Determine the (X, Y) coordinate at the center of the cell enclosing the given text.  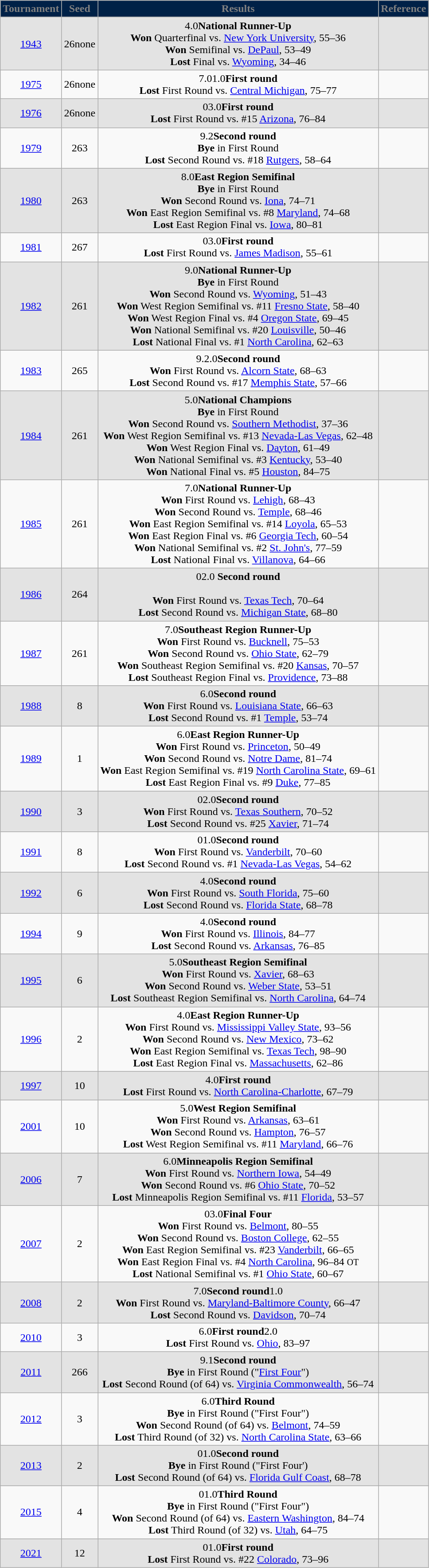
2013 (31, 1466)
2011 (31, 1372)
03.0First roundLost First Round vs. #15 Arizona, 76–84 (238, 113)
1983 (31, 371)
1990 (31, 811)
2001 (31, 1126)
7.0Second round1.0Won First Round vs. Maryland-Baltimore County, 66–47Lost Second Round vs. Davidson, 70–74 (238, 1302)
01.0First roundLost First Round vs. #22 Colorado, 73–96 (238, 1553)
1984 (31, 435)
01.0Second roundWon First Round vs. Vanderbilt, 70–60 Lost Second Round vs. #1 Nevada-Las Vegas, 54–62 (238, 852)
2015 (31, 1512)
1992 (31, 893)
1982 (31, 306)
1988 (31, 706)
1981 (31, 247)
1943 (31, 43)
1996 (31, 1039)
9 (80, 934)
266 (80, 1372)
03.0First roundLost First Round vs. James Madison, 55–61 (238, 247)
1995 (31, 980)
2006 (31, 1179)
4.0Second roundWon First Round vs. South Florida, 75–60 Lost Second Round vs. Florida State, 68–78 (238, 893)
4.0First roundLost First Round vs. North Carolina-Charlotte, 67–79 (238, 1085)
01.0Third RoundBye in First Round ("First Four")Won Second Round (of 64) vs. Eastern Washington, 84–74 Lost Third Round (of 32) vs. Utah, 64–75 (238, 1512)
7 (80, 1179)
1997 (31, 1085)
264 (80, 594)
1994 (31, 934)
7.01.0First roundLost First Round vs. Central Michigan, 75–77 (238, 84)
1 (80, 759)
1987 (31, 653)
Reference (403, 9)
267 (80, 247)
6.0Third RoundBye in First Round ("First Four")Won Second Round (of 64) vs. Belmont, 74–59Lost Third Round (of 32) vs. North Carolina State, 63–66 (238, 1419)
9.2.0Second roundWon First Round vs. Alcorn State, 68–63Lost Second Round vs. #17 Memphis State, 57–66 (238, 371)
2021 (31, 1553)
5.0West Region SemifinalWon First Round vs. Arkansas, 63–61Won Second Round vs. Hampton, 76–57Lost West Region Semifinal vs. #11 Maryland, 66–76 (238, 1126)
9.1Second roundBye in First Round ("First Four")Lost Second Round (of 64) vs. Virginia Commonwealth, 56–74 (238, 1372)
1979 (31, 148)
4.0National Runner-UpWon Quarterfinal vs. New York University, 55–36Won Semifinal vs. DePaul, 53–49Lost Final vs. Wyoming, 34–46 (238, 43)
1980 (31, 201)
12 (80, 1553)
2012 (31, 1419)
Tournament (31, 9)
01.0Second roundBye in First Round ("First Four')Lost Second Round (of 64) vs. Florida Gulf Coast, 68–78 (238, 1466)
1976 (31, 113)
02.0Second round Won First Round vs. Texas Southern, 70–52 Lost Second Round vs. #25 Xavier, 71–74 (238, 811)
1986 (31, 594)
Results (238, 9)
6.0First round2.0Lost First Round vs. Ohio, 83–97 (238, 1337)
1985 (31, 524)
Seed (80, 9)
265 (80, 371)
1991 (31, 852)
2010 (31, 1337)
2007 (31, 1244)
1989 (31, 759)
02.0 Second roundWon First Round vs. Texas Tech, 70–64Lost Second Round vs. Michigan State, 68–80 (238, 594)
6.0Second roundWon First Round vs. Louisiana State, 66–63Lost Second Round vs. #1 Temple, 53–74 (238, 706)
4 (80, 1512)
9.2Second roundBye in First Round Lost Second Round vs. #18 Rutgers, 58–64 (238, 148)
4.0Second roundWon First Round vs. Illinois, 84–77Lost Second Round vs. Arkansas, 76–85 (238, 934)
1975 (31, 84)
2008 (31, 1302)
